From the cell containing the given text, extract its center point as (X, Y) coordinate. 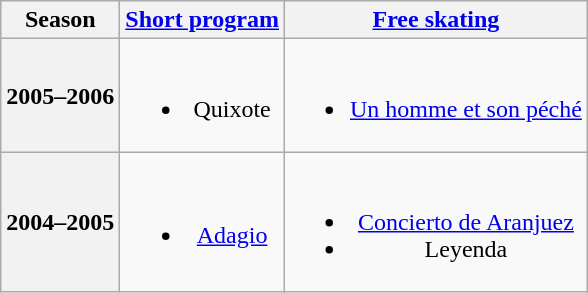
Adagio (202, 222)
Season (60, 20)
Short program (202, 20)
Free skating (436, 20)
Un homme et son péché (436, 96)
2005–2006 (60, 96)
Concierto de Aranjuez Leyenda (436, 222)
2004–2005 (60, 222)
Quixote (202, 96)
